Detect which cell encompasses the target text, then output its [x, y] center coordinate. 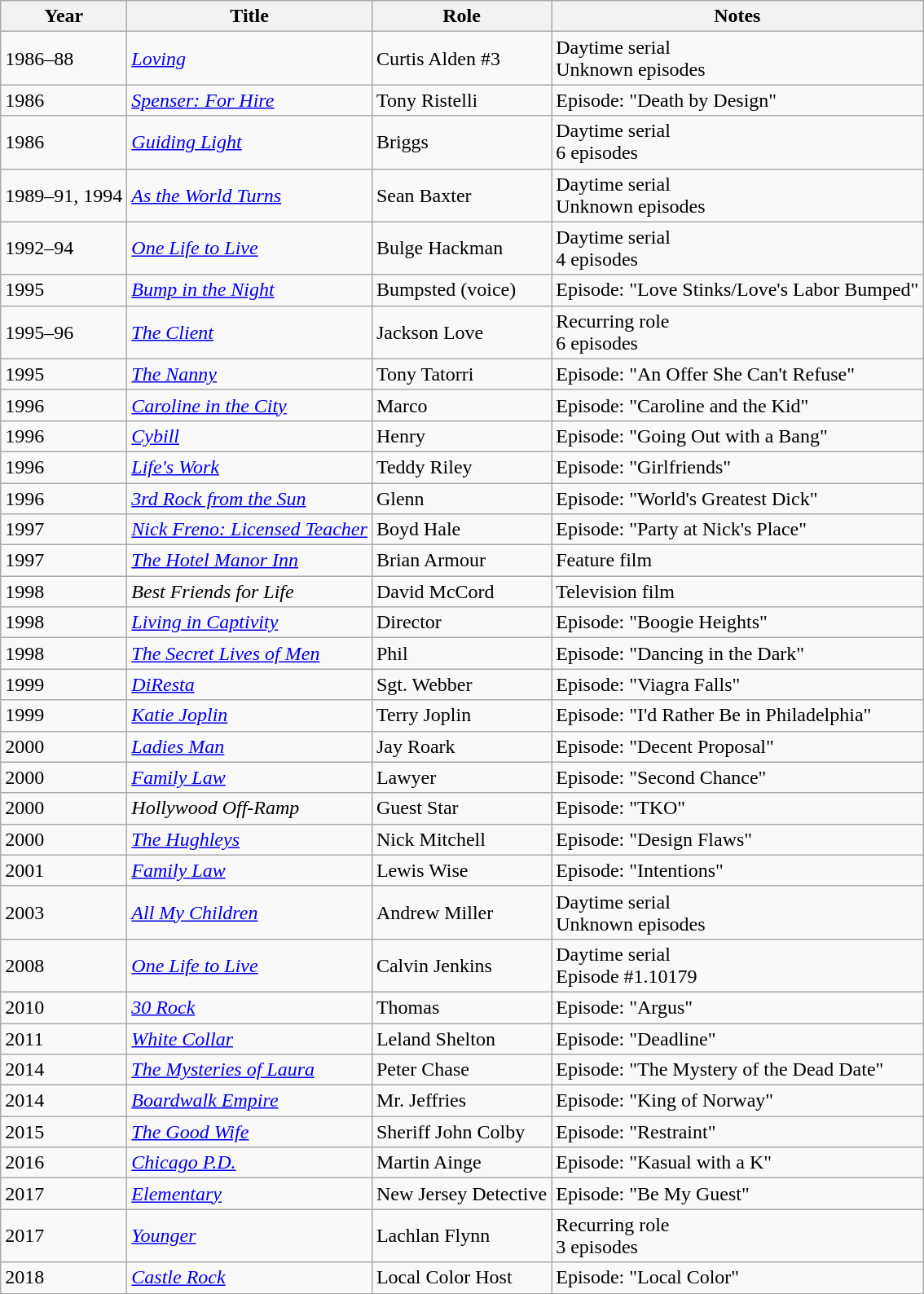
Recurring role3 episodes [737, 1235]
Sgt. Webber [461, 684]
Daytime serialEpisode #1.10179 [737, 965]
Episode: "Kasual with a K" [737, 1163]
Episode: "Caroline and the Kid" [737, 405]
Title [249, 16]
Notes [737, 16]
Episode: "Argus" [737, 1007]
3rd Rock from the Sun [249, 498]
Bulge Hackman [461, 248]
Sheriff John Colby [461, 1132]
Episode: "Second Chance" [737, 777]
Living in Captivity [249, 623]
Episode: "Boogie Heights" [737, 623]
Episode: "Death by Design" [737, 100]
2010 [64, 1007]
1995–96 [64, 332]
2018 [64, 1278]
Episode: "Intentions" [737, 870]
Ladies Man [249, 746]
Episode: "Deadline" [737, 1039]
Episode: "Decent Proposal" [737, 746]
Martin Ainge [461, 1163]
Calvin Jenkins [461, 965]
Episode: "Going Out with a Bang" [737, 436]
The Mysteries of Laura [249, 1070]
Daytime serial4 episodes [737, 248]
Teddy Riley [461, 467]
Jay Roark [461, 746]
Mr. Jeffries [461, 1101]
Spenser: For Hire [249, 100]
Boardwalk Empire [249, 1101]
Chicago P.D. [249, 1163]
Castle Rock [249, 1278]
Henry [461, 436]
Episode: "The Mystery of the Dead Date" [737, 1070]
Guiding Light [249, 142]
Leland Shelton [461, 1039]
1986–88 [64, 59]
DiResta [249, 684]
Brian Armour [461, 561]
New Jersey Detective [461, 1194]
Episode: "King of Norway" [737, 1101]
Tony Ristelli [461, 100]
Lachlan Flynn [461, 1235]
Lawyer [461, 777]
Marco [461, 405]
Episode: "TKO" [737, 808]
The Secret Lives of Men [249, 654]
Nick Mitchell [461, 839]
30 Rock [249, 1007]
Episode: "Be My Guest" [737, 1194]
The Hughleys [249, 839]
Jackson Love [461, 332]
Glenn [461, 498]
Caroline in the City [249, 405]
Television film [737, 592]
Episode: "An Offer She Can't Refuse" [737, 374]
Best Friends for Life [249, 592]
Hollywood Off-Ramp [249, 808]
Boyd Hale [461, 530]
2008 [64, 965]
Episode: "Dancing in the Dark" [737, 654]
As the World Turns [249, 196]
2016 [64, 1163]
Terry Joplin [461, 715]
Feature film [737, 561]
1992–94 [64, 248]
Role [461, 16]
Episode: "Local Color" [737, 1278]
All My Children [249, 913]
2011 [64, 1039]
Bump in the Night [249, 290]
Elementary [249, 1194]
Guest Star [461, 808]
Sean Baxter [461, 196]
2001 [64, 870]
Phil [461, 654]
White Collar [249, 1039]
Curtis Alden #3 [461, 59]
Briggs [461, 142]
Katie Joplin [249, 715]
Episode: "I'd Rather Be in Philadelphia" [737, 715]
Director [461, 623]
Tony Tatorri [461, 374]
Andrew Miller [461, 913]
Episode: "Love Stinks/Love's Labor Bumped" [737, 290]
The Hotel Manor Inn [249, 561]
Episode: "Party at Nick's Place" [737, 530]
The Client [249, 332]
2015 [64, 1132]
Recurring role6 episodes [737, 332]
Episode: "Restraint" [737, 1132]
Peter Chase [461, 1070]
Lewis Wise [461, 870]
Cybill [249, 436]
Year [64, 16]
Episode: "Design Flaws" [737, 839]
Bumpsted (voice) [461, 290]
The Good Wife [249, 1132]
Episode: "World's Greatest Dick" [737, 498]
1989–91, 1994 [64, 196]
Nick Freno: Licensed Teacher [249, 530]
David McCord [461, 592]
Local Color Host [461, 1278]
Episode: "Girlfriends" [737, 467]
Thomas [461, 1007]
Life's Work [249, 467]
The Nanny [249, 374]
Episode: "Viagra Falls" [737, 684]
Daytime serial6 episodes [737, 142]
2003 [64, 913]
Younger [249, 1235]
Loving [249, 59]
